Scan for the cell matching the given text and deliver its [x, y] coordinate at center. 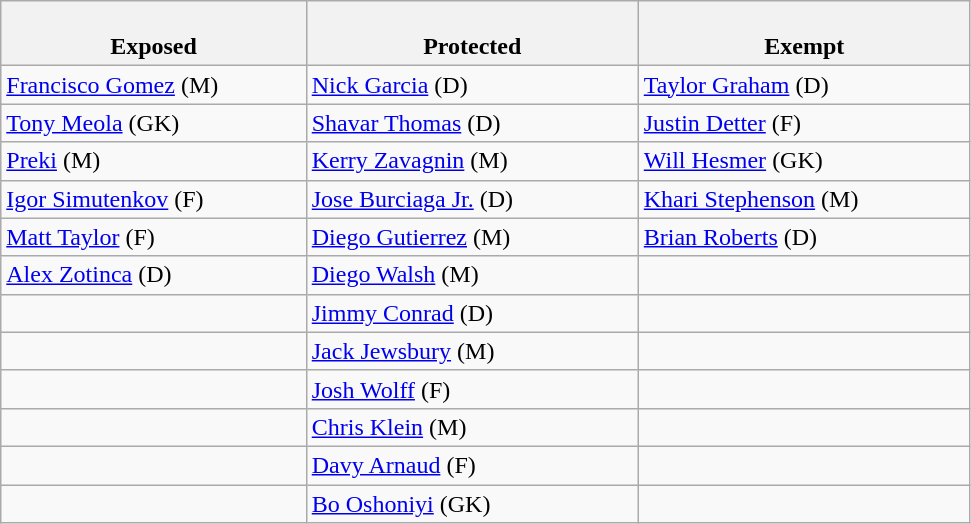
Igor Simutenkov (F) [154, 199]
Kerry Zavagnin (M) [472, 161]
Francisco Gomez (M) [154, 85]
Jack Jewsbury (M) [472, 351]
Tony Meola (GK) [154, 123]
Khari Stephenson (M) [804, 199]
Alex Zotinca (D) [154, 275]
Brian Roberts (D) [804, 237]
Exposed [154, 34]
Chris Klein (M) [472, 427]
Exempt [804, 34]
Protected [472, 34]
Matt Taylor (F) [154, 237]
Nick Garcia (D) [472, 85]
Preki (M) [154, 161]
Davy Arnaud (F) [472, 465]
Shavar Thomas (D) [472, 123]
Jose Burciaga Jr. (D) [472, 199]
Jimmy Conrad (D) [472, 313]
Will Hesmer (GK) [804, 161]
Josh Wolff (F) [472, 389]
Bo Oshoniyi (GK) [472, 503]
Justin Detter (F) [804, 123]
Taylor Graham (D) [804, 85]
Diego Gutierrez (M) [472, 237]
Diego Walsh (M) [472, 275]
